Scan for the cell matching the given text and deliver its [x, y] coordinate at center. 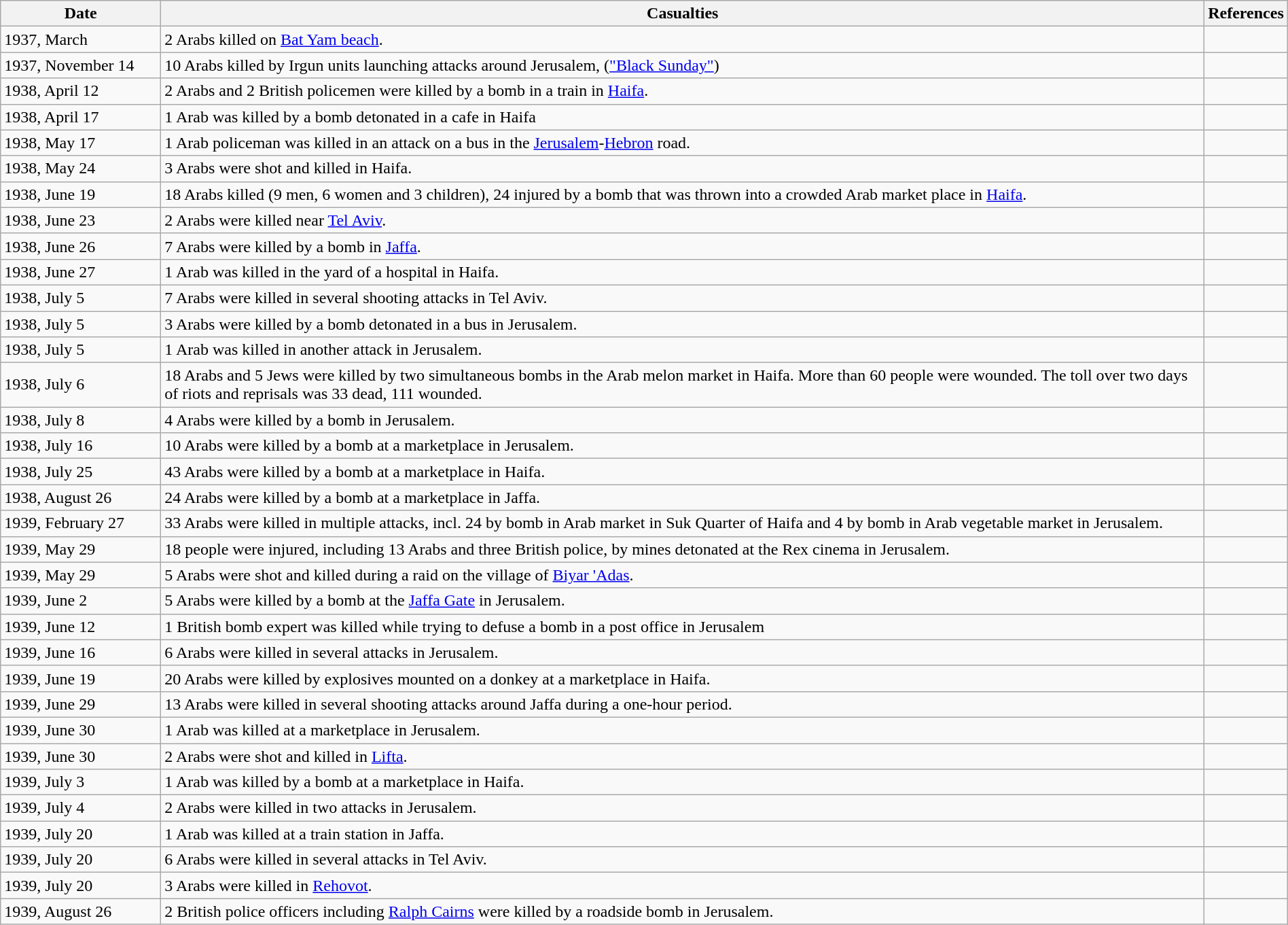
7 Arabs were killed in several shooting attacks in Tel Aviv. [683, 298]
1 Arab was killed at a train station in Jaffa. [683, 834]
1938, May 17 [81, 143]
1938, July 8 [81, 420]
2 Arabs were shot and killed in Lifta. [683, 756]
1938, June 23 [81, 220]
1 Arab was killed by a bomb at a marketplace in Haifa. [683, 782]
1938, July 25 [81, 472]
18 Arabs killed (9 men, 6 women and 3 children), 24 injured by a bomb that was thrown into a crowded Arab market place in Haifa. [683, 194]
1938, May 24 [81, 169]
2 Arabs were killed in two attacks in Jerusalem. [683, 808]
18 people were injured, including 13 Arabs and three British police, by mines detonated at the Rex cinema in Jerusalem. [683, 549]
2 Arabs killed on Bat Yam beach. [683, 39]
1939, June 29 [81, 704]
3 Arabs were killed by a bomb detonated in a bus in Jerusalem. [683, 324]
1938, July 16 [81, 446]
1938, August 26 [81, 498]
1938, July 6 [81, 385]
1939, June 2 [81, 601]
20 Arabs were killed by explosives mounted on a donkey at a marketplace in Haifa. [683, 678]
6 Arabs were killed in several attacks in Jerusalem. [683, 652]
1938, June 27 [81, 272]
1 Arab was killed in another attack in Jerusalem. [683, 350]
1 Arab was killed at a marketplace in Jerusalem. [683, 730]
1 British bomb expert was killed while trying to defuse a bomb in a post office in Jerusalem [683, 627]
1 Arab was killed by a bomb detonated in a cafe in Haifa [683, 117]
5 Arabs were shot and killed during a raid on the village of Biyar 'Adas. [683, 575]
1938, April 17 [81, 117]
13 Arabs were killed in several shooting attacks around Jaffa during a one-hour period. [683, 704]
2 Arabs and 2 British policemen were killed by a bomb in a train in Haifa. [683, 91]
1939, June 19 [81, 678]
1938, June 19 [81, 194]
7 Arabs were killed by a bomb in Jaffa. [683, 246]
1939, July 3 [81, 782]
43 Arabs were killed by a bomb at a marketplace in Haifa. [683, 472]
Casualties [683, 14]
1937, November 14 [81, 65]
Date [81, 14]
10 Arabs were killed by a bomb at a marketplace in Jerusalem. [683, 446]
1939, February 27 [81, 523]
1939, June 12 [81, 627]
4 Arabs were killed by a bomb in Jerusalem. [683, 420]
1939, July 4 [81, 808]
1939, June 16 [81, 652]
1938, June 26 [81, 246]
1 Arab policeman was killed in an attack on a bus in the Jerusalem-Hebron road. [683, 143]
5 Arabs were killed by a bomb at the Jaffa Gate in Jerusalem. [683, 601]
1938, April 12 [81, 91]
24 Arabs were killed by a bomb at a marketplace in Jaffa. [683, 498]
1 Arab was killed in the yard of a hospital in Haifa. [683, 272]
2 British police officers including Ralph Cairns were killed by a roadside bomb in Jerusalem. [683, 911]
1937, March [81, 39]
References [1246, 14]
6 Arabs were killed in several attacks in Tel Aviv. [683, 860]
3 Arabs were killed in Rehovot. [683, 886]
2 Arabs were killed near Tel Aviv. [683, 220]
10 Arabs killed by Irgun units launching attacks around Jerusalem, ("Black Sunday") [683, 65]
1939, August 26 [81, 911]
3 Arabs were shot and killed in Haifa. [683, 169]
